Scan for the cell matching the given text and deliver its [X, Y] coordinate at center. 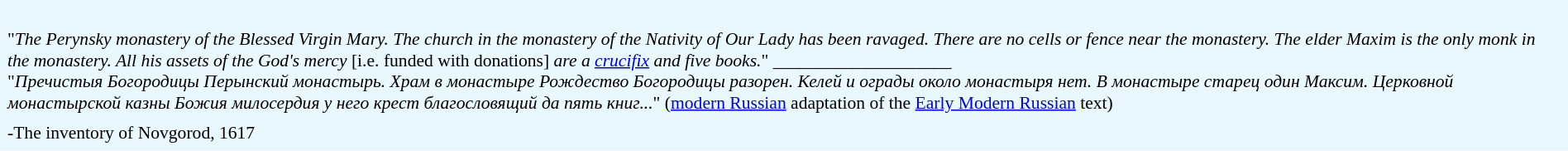
-The inventory of Novgorod, 1617 [784, 133]
